For the text-containing cell, return its midpoint in (X, Y) coordinate format. 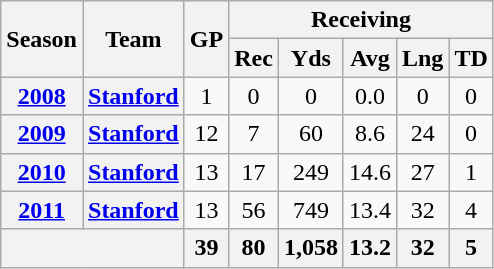
TD (471, 58)
GP (206, 39)
749 (310, 210)
24 (422, 134)
2010 (42, 172)
Lng (422, 58)
12 (206, 134)
17 (254, 172)
Yds (310, 58)
13.2 (370, 248)
Receiving (362, 20)
249 (310, 172)
80 (254, 248)
Rec (254, 58)
2011 (42, 210)
4 (471, 210)
2008 (42, 96)
Team (133, 39)
Season (42, 39)
56 (254, 210)
13.4 (370, 210)
0.0 (370, 96)
60 (310, 134)
39 (206, 248)
27 (422, 172)
8.6 (370, 134)
2009 (42, 134)
Avg (370, 58)
1,058 (310, 248)
5 (471, 248)
14.6 (370, 172)
7 (254, 134)
